Locate the cell with the specified text and output its (X, Y) center coordinate. 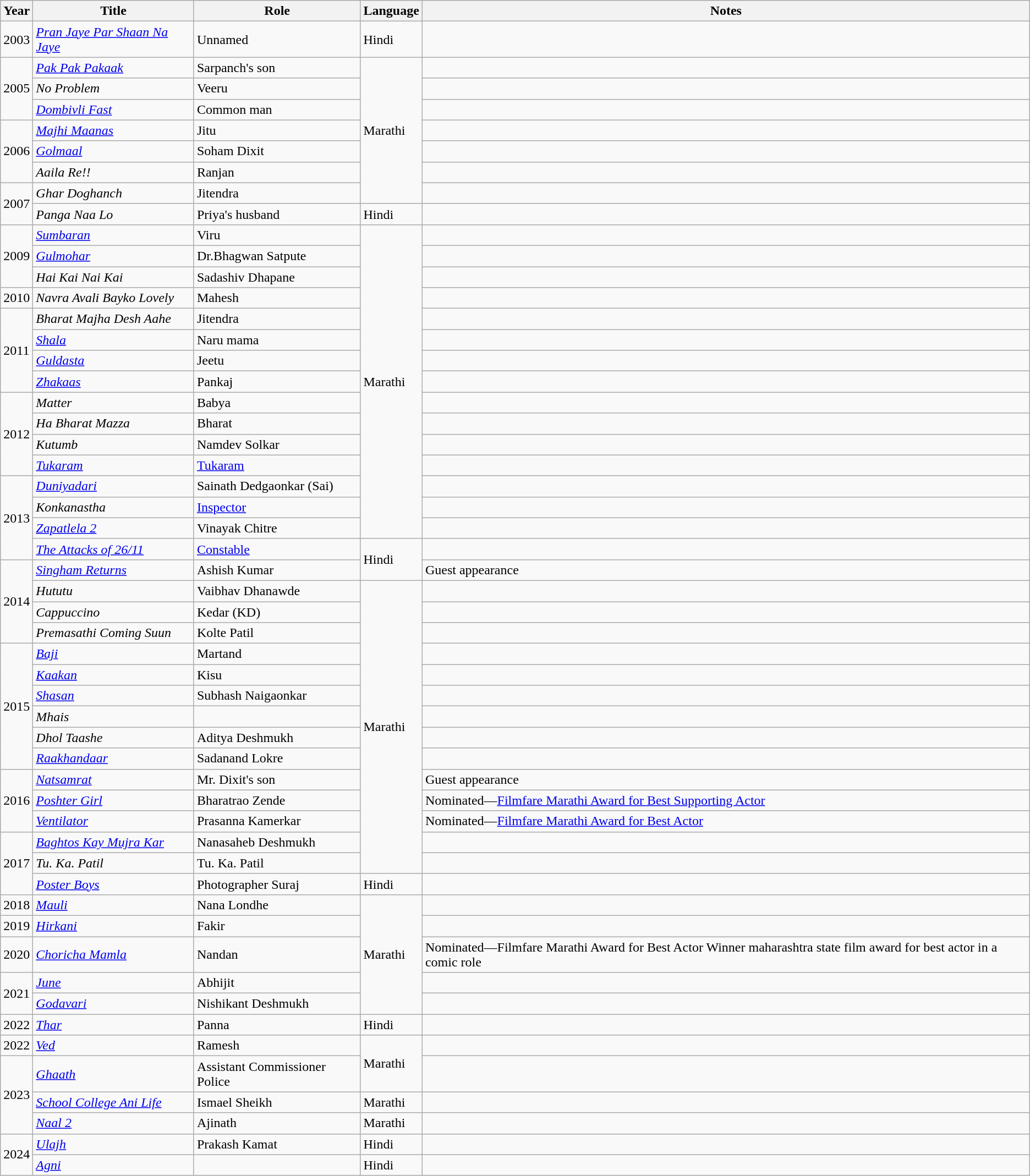
Sumbaran (113, 235)
Guldasta (113, 361)
Nandan (277, 954)
Agni (113, 1165)
Natsamrat (113, 779)
2016 (17, 800)
Kolte Patil (277, 633)
Shasan (113, 696)
Unnamed (277, 40)
Konkanastha (113, 507)
Pak Pak Pakaak (113, 68)
2024 (17, 1155)
2013 (17, 518)
2010 (17, 298)
Cappuccino (113, 612)
Jeetu (277, 361)
Ajinath (277, 1123)
Nanasaheb Deshmukh (277, 842)
Sainath Dedgaonkar (Sai) (277, 486)
Constable (277, 549)
Notes (726, 11)
Aaila Re!! (113, 172)
Golmaal (113, 151)
Zapatlela 2 (113, 528)
2021 (17, 993)
Abhijit (277, 983)
Zhakaas (113, 382)
Kutumb (113, 444)
Mhais (113, 717)
2023 (17, 1095)
Ramesh (277, 1046)
Soham Dixit (277, 151)
Dr.Bhagwan Satpute (277, 256)
Priya's husband (277, 214)
Thar (113, 1025)
2019 (17, 926)
Mr. Dixit's son (277, 779)
Bharatrao Zende (277, 800)
Sadashiv Dhapane (277, 277)
2018 (17, 905)
Kisu (277, 675)
Dhol Taashe (113, 738)
2012 (17, 434)
2007 (17, 204)
2009 (17, 256)
Gulmohar (113, 256)
Ashish Kumar (277, 570)
Vinayak Chitre (277, 528)
School College Ani Life (113, 1102)
Baghtos Kay Mujra Kar (113, 842)
Ulajh (113, 1144)
Aditya Deshmukh (277, 738)
Vaibhav Dhanawde (277, 591)
Ismael Sheikh (277, 1102)
Common man (277, 109)
2020 (17, 954)
Hai Kai Nai Kai (113, 277)
Ved (113, 1046)
Ha Bharat Mazza (113, 424)
Dombivli Fast (113, 109)
June (113, 983)
Kedar (KD) (277, 612)
Viru (277, 235)
Panna (277, 1025)
Title (113, 11)
Nishikant Deshmukh (277, 1004)
Singham Returns (113, 570)
Poster Boys (113, 884)
2005 (17, 89)
Nominated—Filmfare Marathi Award for Best Supporting Actor (726, 800)
2011 (17, 350)
Baji (113, 654)
Ventilator (113, 821)
Mahesh (277, 298)
Babya (277, 403)
Ghar Doghanch (113, 193)
Nominated—Filmfare Marathi Award for Best Actor (726, 821)
Godavari (113, 1004)
Mauli (113, 905)
Poshter Girl (113, 800)
2014 (17, 601)
Raakhandaar (113, 759)
The Attacks of 26/11 (113, 549)
Hirkani (113, 926)
Naal 2 (113, 1123)
Choricha Mamla (113, 954)
Matter (113, 403)
Photographer Suraj (277, 884)
Bharat Majha Desh Aahe (113, 319)
Veeru (277, 89)
Pankaj (277, 382)
Martand (277, 654)
Fakir (277, 926)
Year (17, 11)
Assistant Commissioner Police (277, 1074)
Sarpanch's son (277, 68)
Language (391, 11)
Kaakan (113, 675)
Sadanand Lokre (277, 759)
2017 (17, 863)
Naru mama (277, 340)
Role (277, 11)
Ranjan (277, 172)
Prakash Kamat (277, 1144)
Jitu (277, 130)
Prasanna Kamerkar (277, 821)
Shala (113, 340)
Bharat (277, 424)
Duniyadari (113, 486)
2015 (17, 706)
Majhi Maanas (113, 130)
No Problem (113, 89)
Pran Jaye Par Shaan Na Jaye (113, 40)
Namdev Solkar (277, 444)
Nominated—Filmfare Marathi Award for Best Actor Winner maharashtra state film award for best actor in a comic role (726, 954)
Nana Londhe (277, 905)
Panga Naa Lo (113, 214)
2003 (17, 40)
Premasathi Coming Suun (113, 633)
2006 (17, 151)
Ghaath (113, 1074)
Inspector (277, 507)
Navra Avali Bayko Lovely (113, 298)
Subhash Naigaonkar (277, 696)
Hututu (113, 591)
